Locate the cell with the specified text and output its [X, Y] center coordinate. 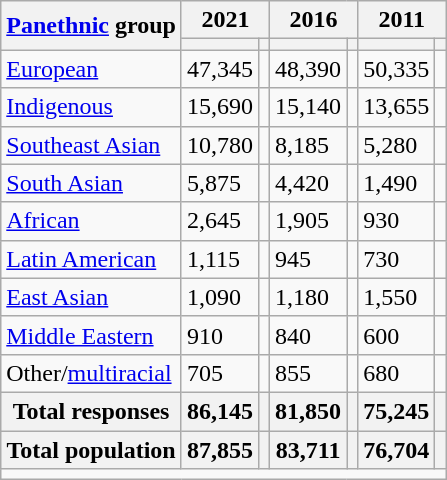
5,280 [396, 145]
Indigenous [92, 107]
2021 [225, 20]
8,185 [308, 145]
83,711 [308, 449]
African [92, 221]
Middle Eastern [92, 335]
705 [220, 373]
5,875 [220, 183]
1,550 [396, 297]
48,390 [308, 69]
13,655 [396, 107]
600 [396, 335]
855 [308, 373]
2,645 [220, 221]
4,420 [308, 183]
730 [396, 259]
1,115 [220, 259]
East Asian [92, 297]
910 [220, 335]
15,140 [308, 107]
1,905 [308, 221]
76,704 [396, 449]
10,780 [220, 145]
Southeast Asian [92, 145]
1,180 [308, 297]
945 [308, 259]
Latin American [92, 259]
2016 [314, 20]
2011 [402, 20]
87,855 [220, 449]
15,690 [220, 107]
75,245 [396, 411]
Total population [92, 449]
South Asian [92, 183]
680 [396, 373]
930 [396, 221]
50,335 [396, 69]
86,145 [220, 411]
1,090 [220, 297]
Other/multiracial [92, 373]
1,490 [396, 183]
47,345 [220, 69]
Total responses [92, 411]
Panethnic group [92, 26]
European [92, 69]
840 [308, 335]
81,850 [308, 411]
